Pinpoint the cell where the given text exists, returning its (X, Y) midpoint coordinate. 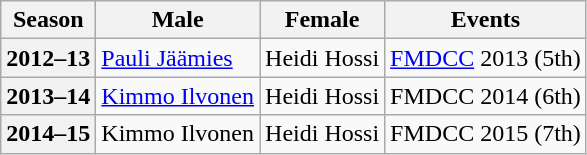
2014–15 (48, 134)
FMDCC 2014 (6th) (486, 96)
Season (48, 20)
2013–14 (48, 96)
2012–13 (48, 58)
Pauli Jäämies (178, 58)
Events (486, 20)
Female (322, 20)
FMDCC 2013 (5th) (486, 58)
Male (178, 20)
FMDCC 2015 (7th) (486, 134)
